Search for the cell housing the specified text and yield its (X, Y) center coordinate. 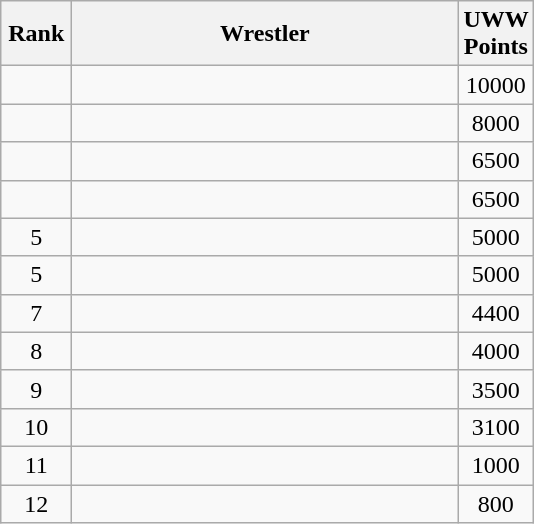
Rank (36, 34)
800 (496, 503)
Wrestler (265, 34)
4400 (496, 313)
1000 (496, 465)
8000 (496, 123)
12 (36, 503)
9 (36, 389)
10 (36, 427)
10000 (496, 85)
8 (36, 351)
7 (36, 313)
3500 (496, 389)
11 (36, 465)
3100 (496, 427)
UWW Points (496, 34)
4000 (496, 351)
